For the text-containing cell, return its midpoint in [X, Y] coordinate format. 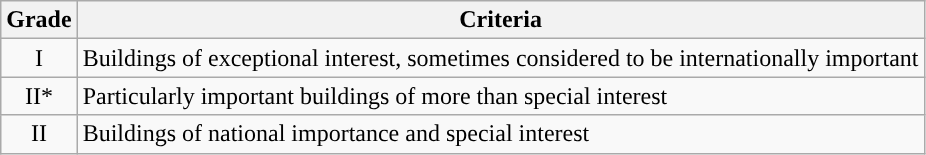
I [39, 58]
Buildings of national importance and special interest [500, 134]
Criteria [500, 20]
Grade [39, 20]
II* [39, 96]
Particularly important buildings of more than special interest [500, 96]
Buildings of exceptional interest, sometimes considered to be internationally important [500, 58]
II [39, 134]
